Find where the given text appears and provide that cell's center as (x, y) coordinate. 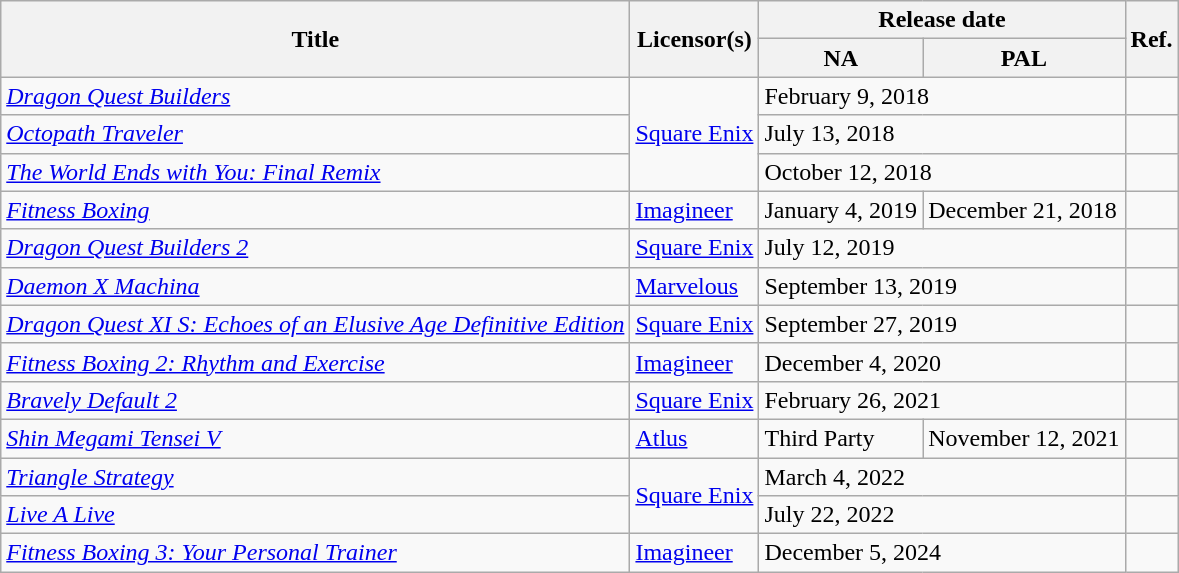
Atlus (694, 438)
Marvelous (694, 286)
Dragon Quest Builders (316, 96)
February 26, 2021 (942, 400)
March 4, 2022 (942, 477)
Dragon Quest Builders 2 (316, 248)
Triangle Strategy (316, 477)
Fitness Boxing 2: Rhythm and Exercise (316, 362)
Dragon Quest XI S: Echoes of an Elusive Age Definitive Edition (316, 324)
July 13, 2018 (942, 134)
September 27, 2019 (942, 324)
PAL (1024, 58)
Third Party (841, 438)
December 21, 2018 (1024, 210)
Live A Live (316, 515)
Daemon X Machina (316, 286)
December 4, 2020 (942, 362)
February 9, 2018 (942, 96)
The World Ends with You: Final Remix (316, 172)
Ref. (1152, 39)
NA (841, 58)
September 13, 2019 (942, 286)
Fitness Boxing (316, 210)
Title (316, 39)
Bravely Default 2 (316, 400)
Fitness Boxing 3: Your Personal Trainer (316, 553)
Octopath Traveler (316, 134)
Shin Megami Tensei V (316, 438)
January 4, 2019 (841, 210)
Licensor(s) (694, 39)
November 12, 2021 (1024, 438)
Release date (942, 20)
October 12, 2018 (942, 172)
December 5, 2024 (942, 553)
July 12, 2019 (942, 248)
July 22, 2022 (942, 515)
